Detect which cell encompasses the target text, then output its [x, y] center coordinate. 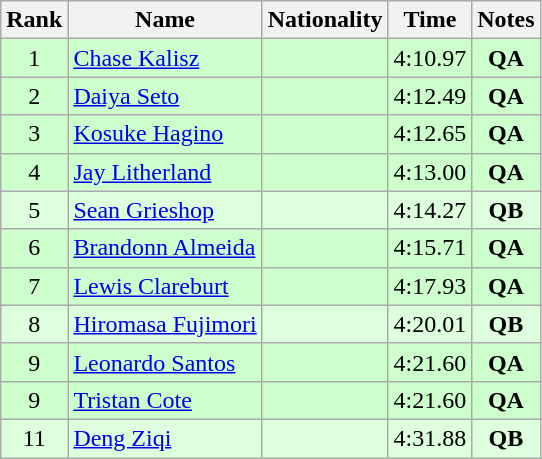
8 [34, 324]
Name [165, 20]
4:12.65 [430, 134]
4:17.93 [430, 286]
4:10.97 [430, 58]
Brandonn Almeida [165, 248]
6 [34, 248]
4:31.88 [430, 438]
Kosuke Hagino [165, 134]
Hiromasa Fujimori [165, 324]
4:15.71 [430, 248]
Tristan Cote [165, 400]
4:13.00 [430, 172]
Time [430, 20]
2 [34, 96]
4:12.49 [430, 96]
11 [34, 438]
4 [34, 172]
Sean Grieshop [165, 210]
Lewis Clareburt [165, 286]
Leonardo Santos [165, 362]
Deng Ziqi [165, 438]
1 [34, 58]
Chase Kalisz [165, 58]
7 [34, 286]
Daiya Seto [165, 96]
4:20.01 [430, 324]
3 [34, 134]
Notes [506, 20]
4:14.27 [430, 210]
Jay Litherland [165, 172]
5 [34, 210]
Rank [34, 20]
Nationality [325, 20]
